Identify which cell holds the provided text, then report its (x, y) central coordinate. 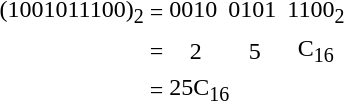
2 (196, 51)
= (156, 51)
5 (255, 51)
